Return [x, y] of the center of cell containing provided text 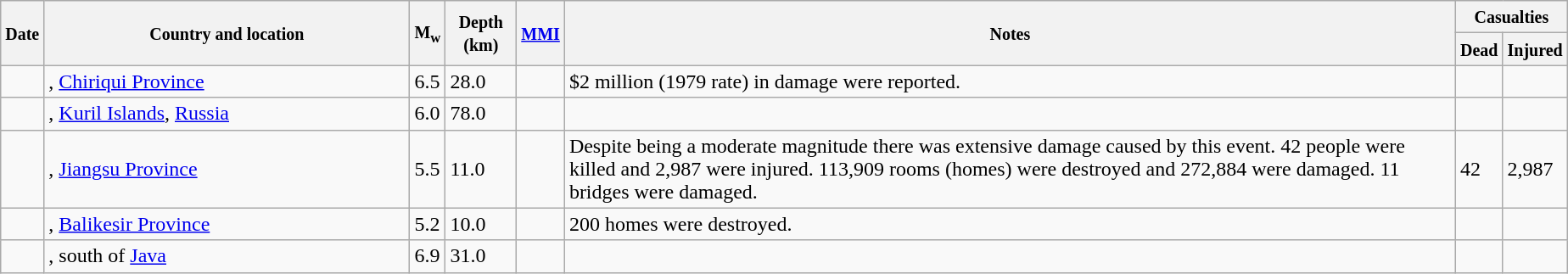
Country and location [227, 33]
6.5 [428, 81]
5.5 [428, 169]
, Balikesir Province [227, 224]
6.0 [428, 114]
MMI [541, 33]
2,987 [1535, 169]
5.2 [428, 224]
78.0 [481, 114]
42 [1479, 169]
200 homes were destroyed. [1010, 224]
Dead [1479, 49]
Mw [428, 33]
10.0 [481, 224]
Depth (km) [481, 33]
28.0 [481, 81]
, south of Java [227, 256]
Notes [1010, 33]
, Jiangsu Province [227, 169]
6.9 [428, 256]
, Kuril Islands, Russia [227, 114]
Injured [1535, 49]
Date [22, 33]
$2 million (1979 rate) in damage were reported. [1010, 81]
11.0 [481, 169]
, Chiriqui Province [227, 81]
Casualties [1511, 17]
31.0 [481, 256]
